Return (X, Y) of the center of cell containing provided text 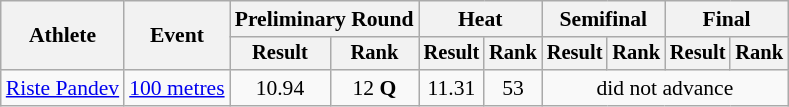
Preliminary Round (324, 19)
Heat (480, 19)
Final (726, 19)
11.31 (452, 88)
did not advance (665, 88)
Semifinal (604, 19)
53 (513, 88)
100 metres (176, 88)
12 Q (374, 88)
Event (176, 36)
10.94 (280, 88)
Riste Pandev (62, 88)
Athlete (62, 36)
